Detect which cell encompasses the target text, then output its (X, Y) center coordinate. 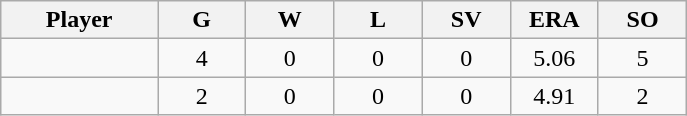
Player (80, 20)
SV (466, 20)
G (202, 20)
4 (202, 58)
L (378, 20)
5 (642, 58)
W (290, 20)
5.06 (554, 58)
ERA (554, 20)
SO (642, 20)
4.91 (554, 96)
